Extract the (X, Y) coordinate from the center of the cell holding the provided text.  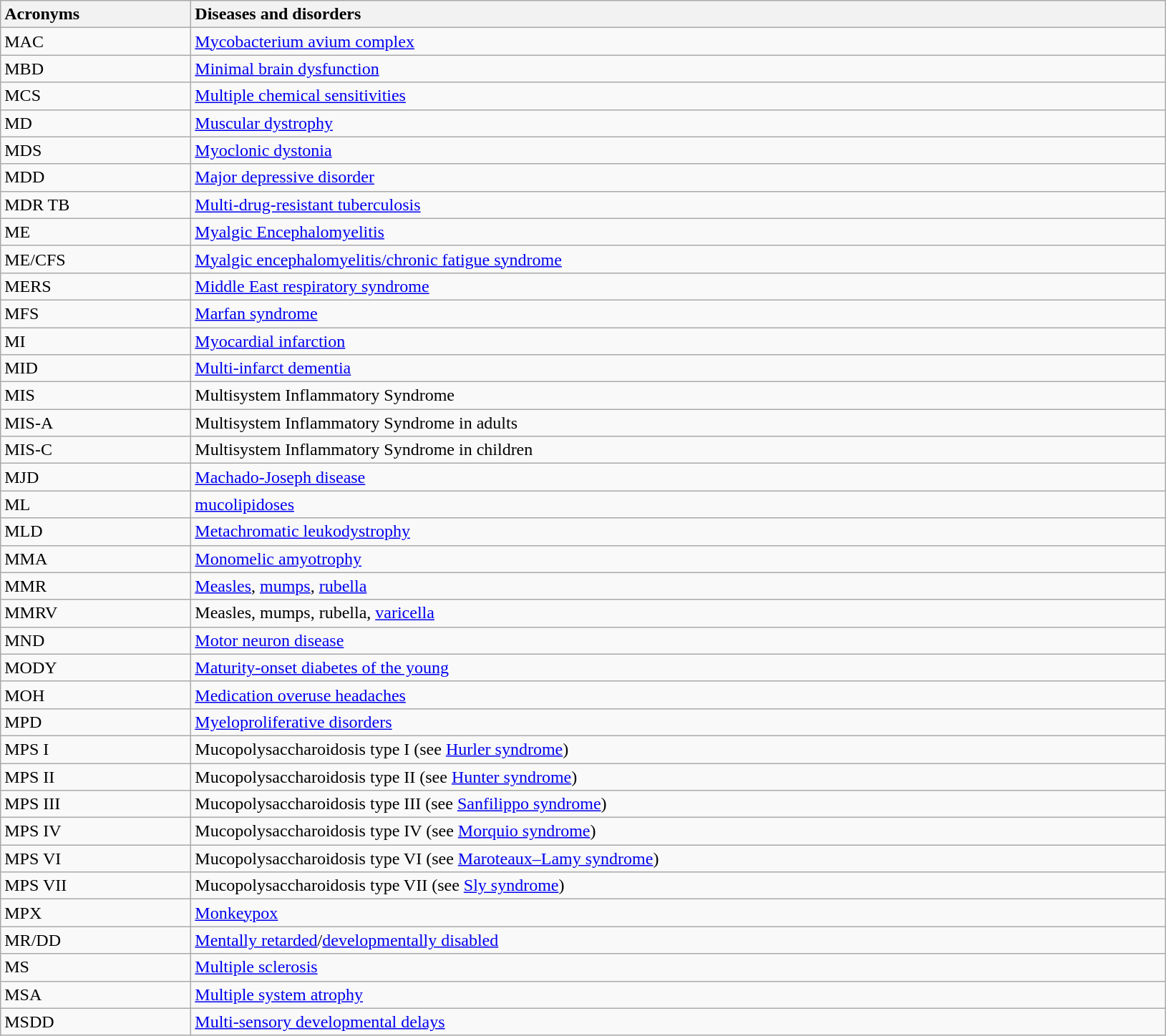
ML (96, 504)
Multiple chemical sensitivities (679, 96)
ME (96, 232)
Motor neuron disease (679, 640)
Major depressive disorder (679, 177)
MBD (96, 69)
Mucopolysaccharoidosis type I (see Hurler syndrome) (679, 749)
MD (96, 123)
Maturity-onset diabetes of the young (679, 668)
Multiple sclerosis (679, 967)
Marfan syndrome (679, 313)
MPS II (96, 776)
MLD (96, 532)
MPS III (96, 804)
Diseases and disorders (679, 14)
MS (96, 967)
Mucopolysaccharoidosis type VII (see Sly syndrome) (679, 886)
Multisystem Inflammatory Syndrome (679, 396)
Measles, mumps, rubella (679, 586)
Mucopolysaccharoidosis type III (see Sanfilippo syndrome) (679, 804)
Mycobacterium avium complex (679, 41)
MIS-C (96, 450)
MID (96, 368)
Machado-Joseph disease (679, 477)
MDS (96, 150)
MMRV (96, 613)
Monkeypox (679, 913)
Acronyms (96, 14)
Multi-drug-resistant tuberculosis (679, 205)
MDR TB (96, 205)
MAC (96, 41)
Mucopolysaccharoidosis type VI (see Maroteaux–Lamy syndrome) (679, 859)
MSA (96, 995)
MOH (96, 695)
MDD (96, 177)
Mentally retarded/developmentally disabled (679, 940)
Myeloproliferative disorders (679, 722)
Mucopolysaccharoidosis type II (see Hunter syndrome) (679, 776)
MPS VII (96, 886)
MND (96, 640)
MIS-A (96, 423)
Myoclonic dystonia (679, 150)
MSDD (96, 1022)
MIS (96, 396)
MODY (96, 668)
MI (96, 341)
Medication overuse headaches (679, 695)
Multisystem Inflammatory Syndrome in adults (679, 423)
Minimal brain dysfunction (679, 69)
MPS IV (96, 831)
MMR (96, 586)
ME/CFS (96, 259)
Measles, mumps, rubella, varicella (679, 613)
Myalgic encephalomyelitis/chronic fatigue syndrome (679, 259)
Multi-sensory developmental delays (679, 1022)
MCS (96, 96)
MJD (96, 477)
Multiple system atrophy (679, 995)
MMA (96, 559)
MPS VI (96, 859)
Metachromatic leukodystrophy (679, 532)
MR/DD (96, 940)
Monomelic amyotrophy (679, 559)
Mucopolysaccharoidosis type IV (see Morquio syndrome) (679, 831)
Myocardial infarction (679, 341)
MPX (96, 913)
MERS (96, 286)
mucolipidoses (679, 504)
Multi-infarct dementia (679, 368)
MPS I (96, 749)
Muscular dystrophy (679, 123)
Middle East respiratory syndrome (679, 286)
Myalgic Encephalomyelitis (679, 232)
MPD (96, 722)
MFS (96, 313)
Multisystem Inflammatory Syndrome in children (679, 450)
